Find where the given text appears and provide that cell's center as [X, Y] coordinate. 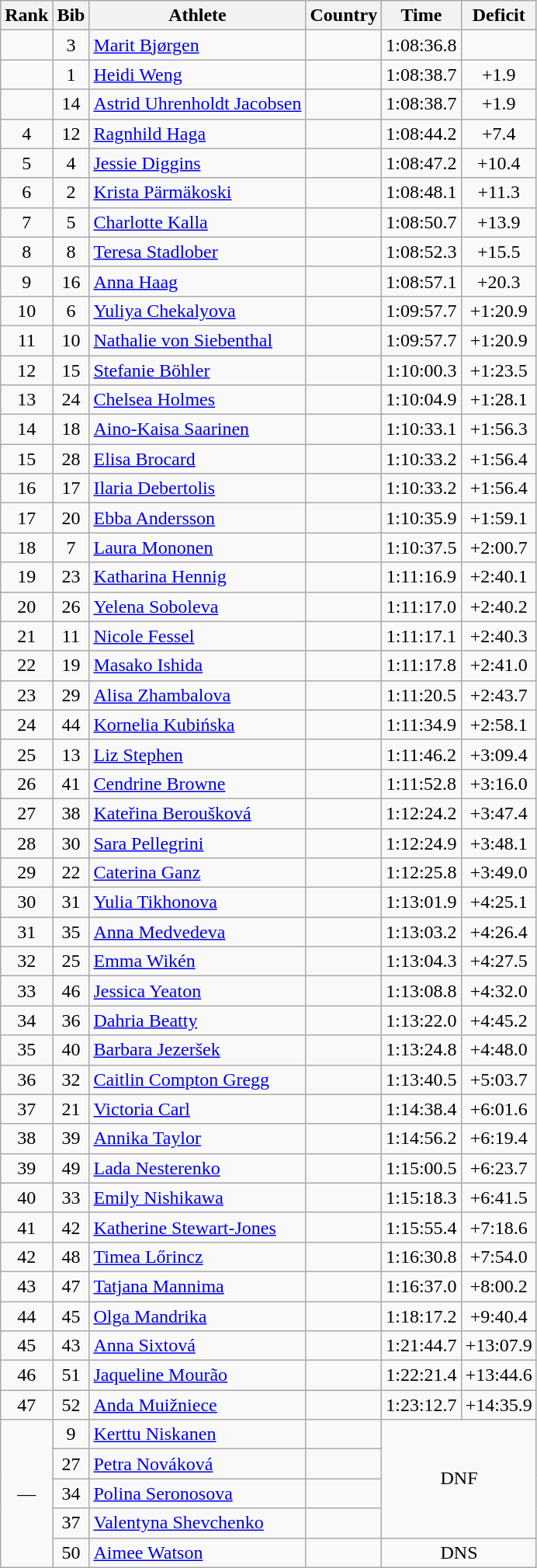
1:08:57.1 [421, 281]
1:10:04.9 [421, 400]
Caterina Ganz [197, 873]
2 [71, 193]
Olga Mandrika [197, 1316]
1:11:17.1 [421, 636]
+1:23.5 [498, 370]
Valentyna Shevchenko [197, 1523]
Stefanie Böhler [197, 370]
DNF [459, 1479]
+8:00.2 [498, 1286]
+10.4 [498, 163]
+4:45.2 [498, 1020]
Yulia Tikhonova [197, 902]
+4:48.0 [498, 1050]
+3:16.0 [498, 784]
+4:26.4 [498, 932]
Astrid Uhrenholdt Jacobsen [197, 104]
Krista Pärmäkoski [197, 193]
Annika Taylor [197, 1139]
Yuliya Chekalyova [197, 311]
+2:43.7 [498, 695]
+3:09.4 [498, 754]
1:08:47.2 [421, 163]
Jessica Yeaton [197, 991]
Barbara Jezeršek [197, 1050]
Katherine Stewart-Jones [197, 1227]
1:10:37.5 [421, 548]
Polina Seronosova [197, 1493]
51 [71, 1375]
Nathalie von Siebenthal [197, 340]
+1:59.1 [498, 518]
+2:40.3 [498, 636]
Masako Ishida [197, 666]
1:15:55.4 [421, 1227]
Cendrine Browne [197, 784]
Kateřina Beroušková [197, 813]
Alisa Zhambalova [197, 695]
+6:01.6 [498, 1109]
Laura Mononen [197, 548]
1:08:44.2 [421, 134]
Kornelia Kubińska [197, 725]
Emily Nishikawa [197, 1198]
Caitlin Compton Gregg [197, 1080]
Marit Bjørgen [197, 45]
52 [71, 1405]
Jessie Diggins [197, 163]
+3:48.1 [498, 843]
1:10:00.3 [421, 370]
1:11:34.9 [421, 725]
+1:56.3 [498, 429]
Nicole Fessel [197, 636]
1:15:00.5 [421, 1168]
Athlete [197, 16]
Deficit [498, 16]
Aino-Kaisa Saarinen [197, 429]
1:08:36.8 [421, 45]
1:14:38.4 [421, 1109]
+6:19.4 [498, 1139]
DNS [459, 1552]
Kerttu Niskanen [197, 1434]
— [26, 1493]
+11.3 [498, 193]
Aimee Watson [197, 1552]
1:11:20.5 [421, 695]
+4:25.1 [498, 902]
+5:03.7 [498, 1080]
1 [71, 75]
+13:07.9 [498, 1346]
+6:23.7 [498, 1168]
1:23:12.7 [421, 1405]
1:22:21.4 [421, 1375]
1:13:22.0 [421, 1020]
1:13:24.8 [421, 1050]
1:11:16.9 [421, 577]
+7:18.6 [498, 1227]
+13:44.6 [498, 1375]
Time [421, 16]
+2:40.2 [498, 607]
Emma Wikén [197, 961]
1:18:17.2 [421, 1316]
Lada Nesterenko [197, 1168]
Katharina Hennig [197, 577]
1:13:04.3 [421, 961]
Ragnhild Haga [197, 134]
+4:32.0 [498, 991]
Anda Muižniece [197, 1405]
1:15:18.3 [421, 1198]
1:11:52.8 [421, 784]
1:12:24.2 [421, 813]
3 [71, 45]
Chelsea Holmes [197, 400]
+3:49.0 [498, 873]
49 [71, 1168]
1:13:03.2 [421, 932]
Anna Medvedeva [197, 932]
Bib [71, 16]
Heidi Weng [197, 75]
+7.4 [498, 134]
1:13:01.9 [421, 902]
1:08:48.1 [421, 193]
Petra Nováková [197, 1464]
1:10:33.1 [421, 429]
1:13:40.5 [421, 1080]
+14:35.9 [498, 1405]
Yelena Soboleva [197, 607]
Rank [26, 16]
Liz Stephen [197, 754]
1:08:50.7 [421, 222]
Tatjana Mannima [197, 1286]
1:08:52.3 [421, 252]
Charlotte Kalla [197, 222]
Anna Haag [197, 281]
+7:54.0 [498, 1257]
+2:40.1 [498, 577]
+4:27.5 [498, 961]
+6:41.5 [498, 1198]
Victoria Carl [197, 1109]
1:10:35.9 [421, 518]
+13.9 [498, 222]
1:16:30.8 [421, 1257]
Sara Pellegrini [197, 843]
Elisa Brocard [197, 459]
1:12:24.9 [421, 843]
+15.5 [498, 252]
1:11:46.2 [421, 754]
+2:41.0 [498, 666]
Anna Sixtová [197, 1346]
+9:40.4 [498, 1316]
Ebba Andersson [197, 518]
1:12:25.8 [421, 873]
1:11:17.8 [421, 666]
1:16:37.0 [421, 1286]
+1:28.1 [498, 400]
Dahria Beatty [197, 1020]
Ilaria Debertolis [197, 488]
1:11:17.0 [421, 607]
1:14:56.2 [421, 1139]
Teresa Stadlober [197, 252]
50 [71, 1552]
+2:58.1 [498, 725]
1:13:08.8 [421, 991]
1:21:44.7 [421, 1346]
+3:47.4 [498, 813]
Jaqueline Mourão [197, 1375]
Country [344, 16]
+20.3 [498, 281]
48 [71, 1257]
Timea Lőrincz [197, 1257]
+2:00.7 [498, 548]
